Detect which cell encompasses the target text, then output its [X, Y] center coordinate. 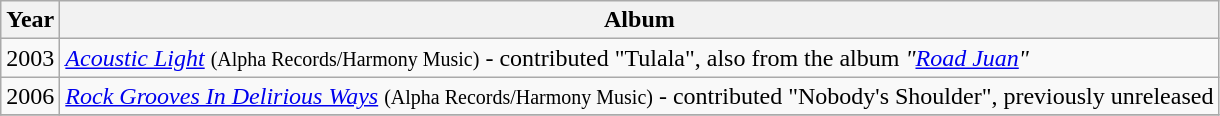
Album [640, 20]
Year [30, 20]
Acoustic Light (Alpha Records/Harmony Music) - contributed "Tulala", also from the album "Road Juan" [640, 58]
2006 [30, 96]
2003 [30, 58]
Rock Grooves In Delirious Ways (Alpha Records/Harmony Music) - contributed "Nobody's Shoulder", previously unreleased [640, 96]
